Provide the [x, y] coordinate of the cell's center where the given text is located.  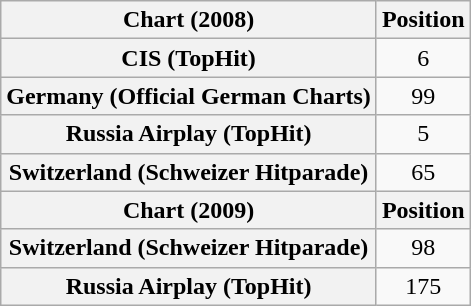
6 [423, 58]
Germany (Official German Charts) [189, 96]
Chart (2008) [189, 20]
98 [423, 248]
175 [423, 286]
Chart (2009) [189, 210]
65 [423, 172]
5 [423, 134]
99 [423, 96]
CIS (TopHit) [189, 58]
